Return the (X, Y) coordinate for the center point of the cell that contains the specified text.  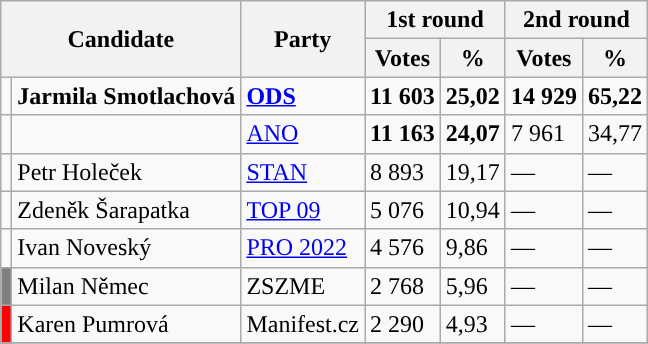
STAN (303, 172)
25,02 (472, 96)
ZSZME (303, 286)
1st round (436, 20)
11 163 (403, 134)
2 768 (403, 286)
Milan Němec (126, 286)
2nd round (576, 20)
5,96 (472, 286)
TOP 09 (303, 210)
4,93 (472, 324)
Candidate (121, 39)
65,22 (614, 96)
7 961 (544, 134)
8 893 (403, 172)
Petr Holeček (126, 172)
PRO 2022 (303, 248)
11 603 (403, 96)
24,07 (472, 134)
ODS (303, 96)
ANO (303, 134)
Karen Pumrová (126, 324)
34,77 (614, 134)
Manifest.cz (303, 324)
Jarmila Smotlachová (126, 96)
14 929 (544, 96)
19,17 (472, 172)
5 076 (403, 210)
9,86 (472, 248)
2 290 (403, 324)
Zdeněk Šarapatka (126, 210)
Party (303, 39)
10,94 (472, 210)
4 576 (403, 248)
Ivan Noveský (126, 248)
